Capture the cell that displays the provided text and extract its [X, Y] central coordinate. 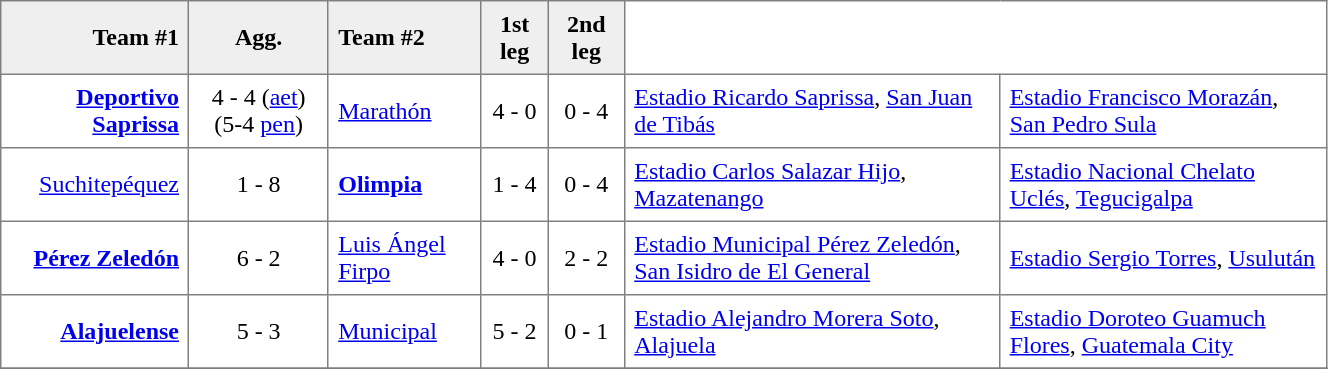
1 - 8 [259, 185]
1 - 4 [514, 185]
Agg. [259, 38]
Estadio Nacional Chelato Uclés, Tegucigalpa [1164, 185]
Pérez Zeledón [95, 258]
Estadio Francisco Morazán, San Pedro Sula [1164, 111]
4 - 4 (aet) (5-4 pen) [259, 111]
Olimpia [404, 185]
2 - 2 [586, 258]
Estadio Municipal Pérez Zeledón, San Isidro de El General [812, 258]
Luis Ángel Firpo [404, 258]
Team #2 [404, 38]
Estadio Carlos Salazar Hijo, Mazatenango [812, 185]
Estadio Sergio Torres, Usulután [1164, 258]
1st leg [514, 38]
6 - 2 [259, 258]
Estadio Ricardo Saprissa, San Juan de Tibás [812, 111]
5 - 2 [514, 332]
Municipal [404, 332]
Team #1 [95, 38]
Suchitepéquez [95, 185]
0 - 1 [586, 332]
2nd leg [586, 38]
Estadio Alejandro Morera Soto, Alajuela [812, 332]
Estadio Doroteo Guamuch Flores, Guatemala City [1164, 332]
Alajuelense [95, 332]
Marathón [404, 111]
5 - 3 [259, 332]
Deportivo Saprissa [95, 111]
